Pinpoint the cell where the given text exists, returning its [x, y] midpoint coordinate. 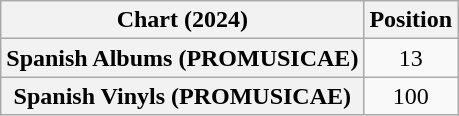
13 [411, 58]
100 [411, 96]
Position [411, 20]
Chart (2024) [182, 20]
Spanish Albums (PROMUSICAE) [182, 58]
Spanish Vinyls (PROMUSICAE) [182, 96]
